Identify which cell holds the provided text, then report its [X, Y] central coordinate. 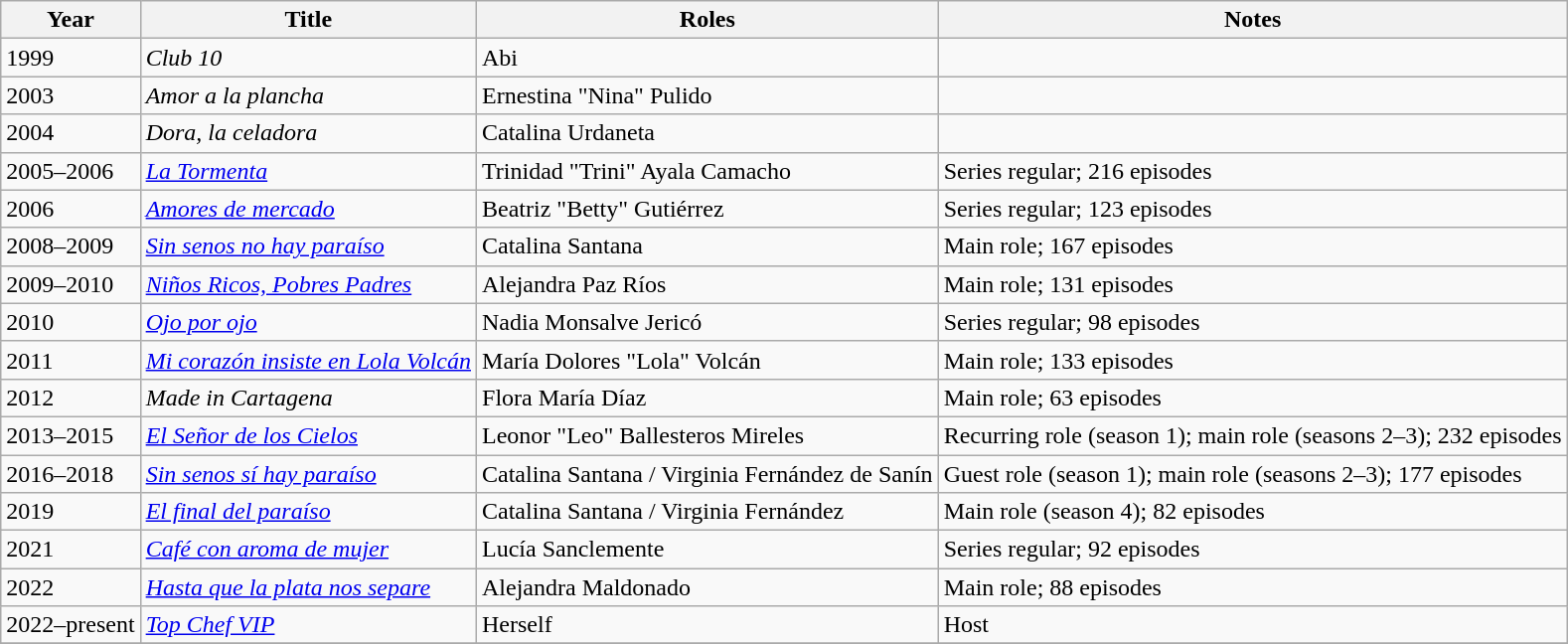
María Dolores "Lola" Volcán [707, 360]
Main role; 167 episodes [1252, 246]
Club 10 [308, 58]
1999 [71, 58]
Ojo por ojo [308, 322]
Series regular; 216 episodes [1252, 171]
2009–2010 [71, 284]
Trinidad "Trini" Ayala Camacho [707, 171]
2011 [71, 360]
Host [1252, 625]
Alejandra Paz Ríos [707, 284]
Sin senos no hay paraíso [308, 246]
Catalina Santana / Virginia Fernández de Sanín [707, 474]
Alejandra Maldonado [707, 587]
Amor a la plancha [308, 95]
Roles [707, 20]
2006 [71, 209]
2008–2009 [71, 246]
Leonor "Leo" Ballesteros Mireles [707, 435]
Notes [1252, 20]
Main role; 131 episodes [1252, 284]
2019 [71, 512]
Series regular; 98 episodes [1252, 322]
Hasta que la plata nos separe [308, 587]
2013–2015 [71, 435]
2010 [71, 322]
Main role; 63 episodes [1252, 398]
Niños Ricos, Pobres Padres [308, 284]
2016–2018 [71, 474]
2022–present [71, 625]
Herself [707, 625]
Nadia Monsalve Jericó [707, 322]
Flora María Díaz [707, 398]
Recurring role (season 1); main role (seasons 2–3); 232 episodes [1252, 435]
Mi corazón insiste en Lola Volcán [308, 360]
2003 [71, 95]
Catalina Urdaneta [707, 133]
2022 [71, 587]
2004 [71, 133]
Amores de mercado [308, 209]
2012 [71, 398]
Main role (season 4); 82 episodes [1252, 512]
Title [308, 20]
Guest role (season 1); main role (seasons 2–3); 177 episodes [1252, 474]
Dora, la celadora [308, 133]
Sin senos sí hay paraíso [308, 474]
Main role; 88 episodes [1252, 587]
La Tormenta [308, 171]
Main role; 133 episodes [1252, 360]
Made in Cartagena [308, 398]
Series regular; 123 episodes [1252, 209]
Series regular; 92 episodes [1252, 550]
2005–2006 [71, 171]
Catalina Santana / Virginia Fernández [707, 512]
Café con aroma de mujer [308, 550]
Abi [707, 58]
Year [71, 20]
Lucía Sanclemente [707, 550]
Catalina Santana [707, 246]
El final del paraíso [308, 512]
El Señor de los Cielos [308, 435]
Ernestina "Nina" Pulido [707, 95]
2021 [71, 550]
Top Chef VIP [308, 625]
Beatriz "Betty" Gutiérrez [707, 209]
